Search for the cell housing the specified text and yield its [x, y] center coordinate. 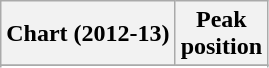
Peakposition [221, 34]
Chart (2012-13) [88, 34]
